Return the (X, Y) coordinate for the center point of the cell that contains the specified text.  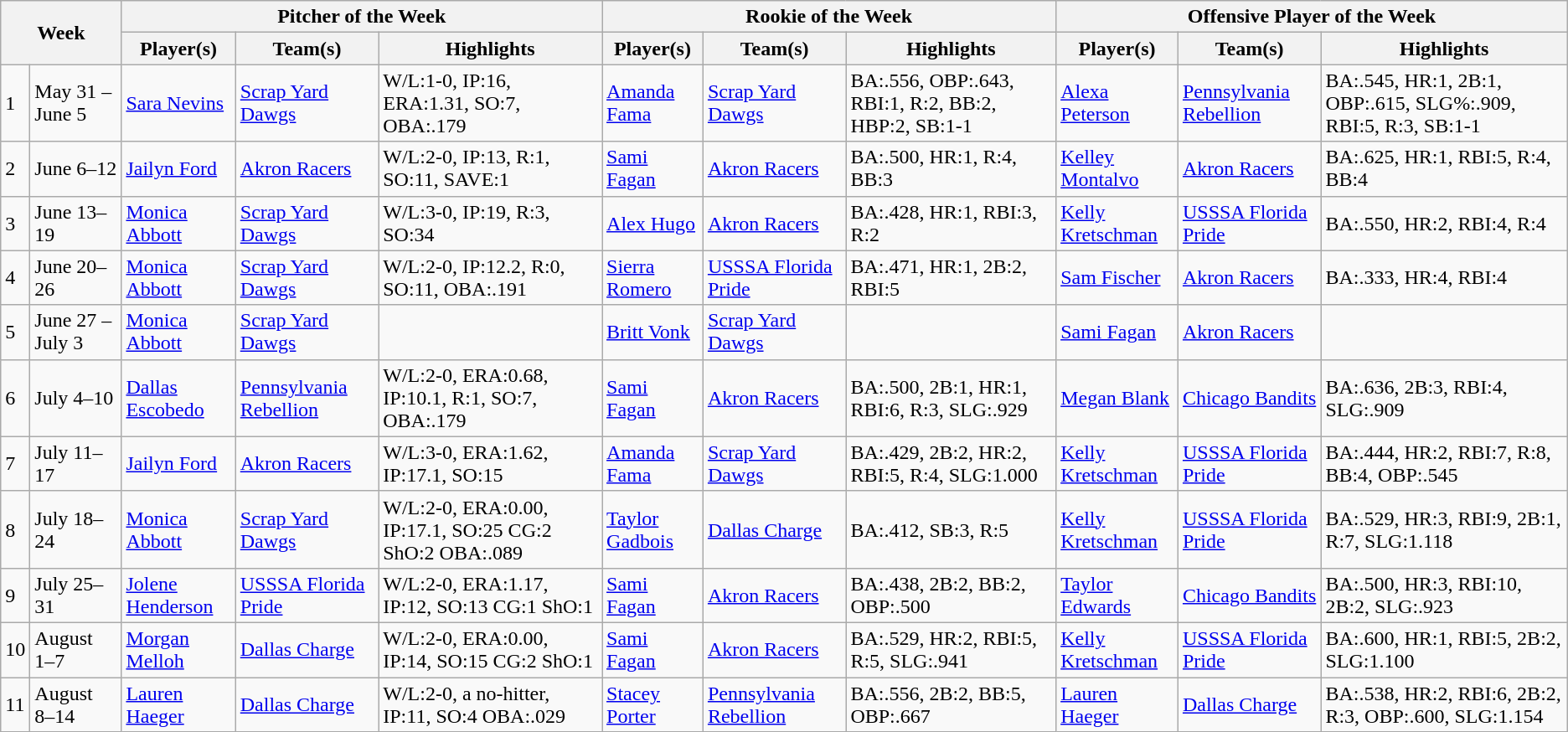
Sam Fischer (1117, 278)
BA:.545, HR:1, 2B:1, OBP:.615, SLG%:.909, RBI:5, R:3, SB:1-1 (1444, 103)
10 (15, 650)
BA:.471, HR:1, 2B:2, RBI:5 (952, 278)
BA:.600, HR:1, RBI:5, 2B:2, SLG:1.100 (1444, 650)
1 (15, 103)
Jolene Henderson (178, 595)
June 27 – July 3 (75, 332)
Alex Hugo (653, 223)
Pitcher of the Week (362, 17)
June 20–26 (75, 278)
BA:.550, HR:2, RBI:4, R:4 (1444, 223)
Britt Vonk (653, 332)
7 (15, 464)
4 (15, 278)
W/L:2-0, a no-hitter, IP:11, SO:4 OBA:.029 (491, 704)
June 6–12 (75, 169)
BA:.428, HR:1, RBI:3, R:2 (952, 223)
W/L:3-0, IP:19, R:3, SO:34 (491, 223)
9 (15, 595)
W/L:2-0, IP:12.2, R:0, SO:11, OBA:.191 (491, 278)
W/L:2-0, ERA:0.00, IP:14, SO:15 CG:2 ShO:1 (491, 650)
BA:.429, 2B:2, HR:2, RBI:5, R:4, SLG:1.000 (952, 464)
6 (15, 398)
Rookie of the Week (829, 17)
July 18–24 (75, 529)
W/L:2-0, ERA:1.17, IP:12, SO:13 CG:1 ShO:1 (491, 595)
Offensive Player of the Week (1312, 17)
Stacey Porter (653, 704)
BA:.625, HR:1, RBI:5, R:4, BB:4 (1444, 169)
W/L:2-0, ERA:0.00, IP:17.1, SO:25 CG:2 ShO:2 OBA:.089 (491, 529)
W/L:3-0, ERA:1.62, IP:17.1, SO:15 (491, 464)
W/L:1-0, IP:16, ERA:1.31, SO:7, OBA:.179 (491, 103)
Sara Nevins (178, 103)
3 (15, 223)
BA:.412, SB:3, R:5 (952, 529)
BA:.538, HR:2, RBI:6, 2B:2, R:3, OBP:.600, SLG:1.154 (1444, 704)
BA:.529, HR:2, RBI:5, R:5, SLG:.941 (952, 650)
July 25–31 (75, 595)
8 (15, 529)
BA:.500, HR:1, R:4, BB:3 (952, 169)
5 (15, 332)
July 11–17 (75, 464)
BA:.438, 2B:2, BB:2, OBP:.500 (952, 595)
11 (15, 704)
BA:.529, HR:3, RBI:9, 2B:1, R:7, SLG:1.118 (1444, 529)
August 1–7 (75, 650)
W/L:2-0, IP:13, R:1, SO:11, SAVE:1 (491, 169)
May 31 – June 5 (75, 103)
July 4–10 (75, 398)
August 8–14 (75, 704)
W/L:2-0, ERA:0.68, IP:10.1, R:1, SO:7, OBA:.179 (491, 398)
BA:.333, HR:4, RBI:4 (1444, 278)
BA:.556, OBP:.643, RBI:1, R:2, BB:2, HBP:2, SB:1-1 (952, 103)
BA:.636, 2B:3, RBI:4, SLG:.909 (1444, 398)
Kelley Montalvo (1117, 169)
Megan Blank (1117, 398)
BA:.556, 2B:2, BB:5, OBP:.667 (952, 704)
June 13–19 (75, 223)
Taylor Gadbois (653, 529)
Dallas Escobedo (178, 398)
Alexa Peterson (1117, 103)
Taylor Edwards (1117, 595)
BA:.500, HR:3, RBI:10, 2B:2, SLG:.923 (1444, 595)
BA:.444, HR:2, RBI:7, R:8, BB:4, OBP:.545 (1444, 464)
Sierra Romero (653, 278)
2 (15, 169)
Morgan Melloh (178, 650)
Week (61, 33)
BA:.500, 2B:1, HR:1, RBI:6, R:3, SLG:.929 (952, 398)
